From the cell containing the given text, extract its center point as [x, y] coordinate. 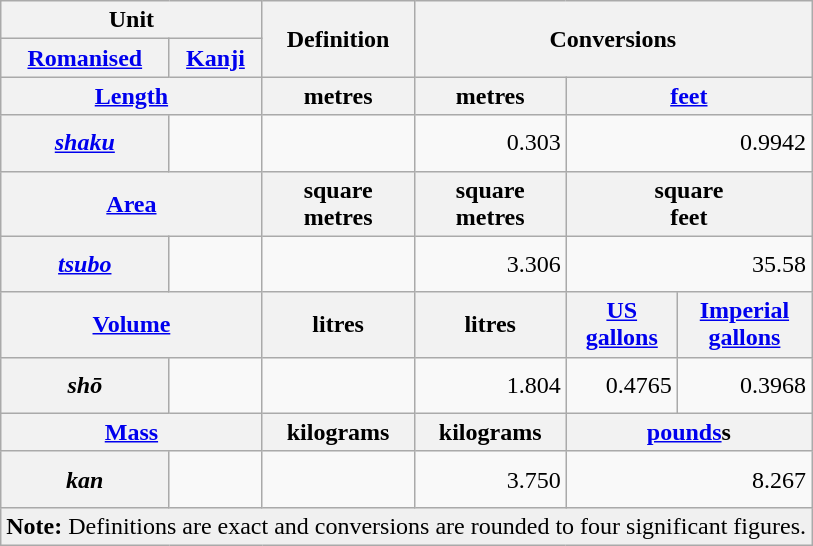
0.3968 [744, 385]
Unit [132, 20]
Area [132, 204]
Length [132, 96]
Romanised [85, 58]
0.9942 [688, 143]
tsubo [85, 264]
shō [85, 385]
Note: Definitions are exact and conversions are rounded to four significant figures. [406, 526]
Conversions [612, 39]
Definition [338, 39]
Kanji [216, 58]
8.267 [688, 479]
Volume [132, 324]
feet [688, 96]
USgallons [622, 324]
35.58 [688, 264]
0.4765 [622, 385]
0.303 [490, 143]
poundss [688, 432]
Mass [132, 432]
1.804 [490, 385]
3.306 [490, 264]
kan [85, 479]
squarefeet [688, 204]
shaku [85, 143]
Imperialgallons [744, 324]
3.750 [490, 479]
